Return [X, Y] of the center of cell containing provided text 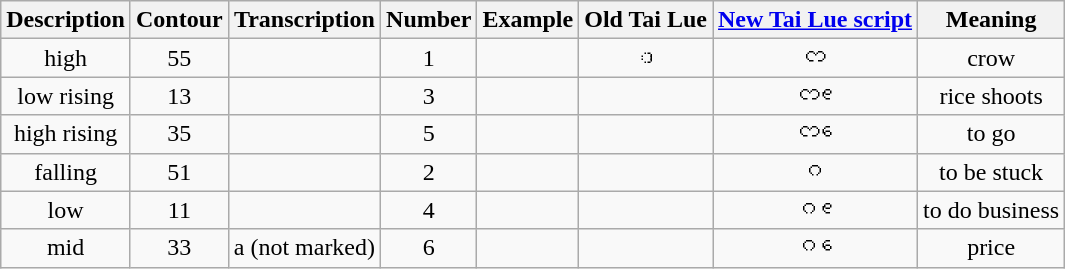
mid [66, 248]
Transcription [304, 20]
ᦅ [814, 172]
ᦂᧈ [814, 134]
35 [179, 134]
falling [66, 172]
51 [179, 172]
13 [179, 96]
Example [528, 20]
to be stuck [992, 172]
ᦅᧈ [814, 248]
to do business [992, 210]
Description [66, 20]
price [992, 248]
4 [429, 210]
ᦂ [814, 58]
ᦅᧉ [814, 210]
ᦂᧉ [814, 96]
high rising [66, 134]
Number [429, 20]
Meaning [992, 20]
ᩣ [646, 58]
crow [992, 58]
6 [429, 248]
Contour [179, 20]
2 [429, 172]
1 [429, 58]
a (not marked) [304, 248]
5 [429, 134]
55 [179, 58]
low [66, 210]
11 [179, 210]
Old Tai Lue [646, 20]
3 [429, 96]
rice shoots [992, 96]
to go [992, 134]
low rising [66, 96]
33 [179, 248]
New Tai Lue script [814, 20]
high [66, 58]
